Pinpoint the cell where the given text exists, returning its (X, Y) midpoint coordinate. 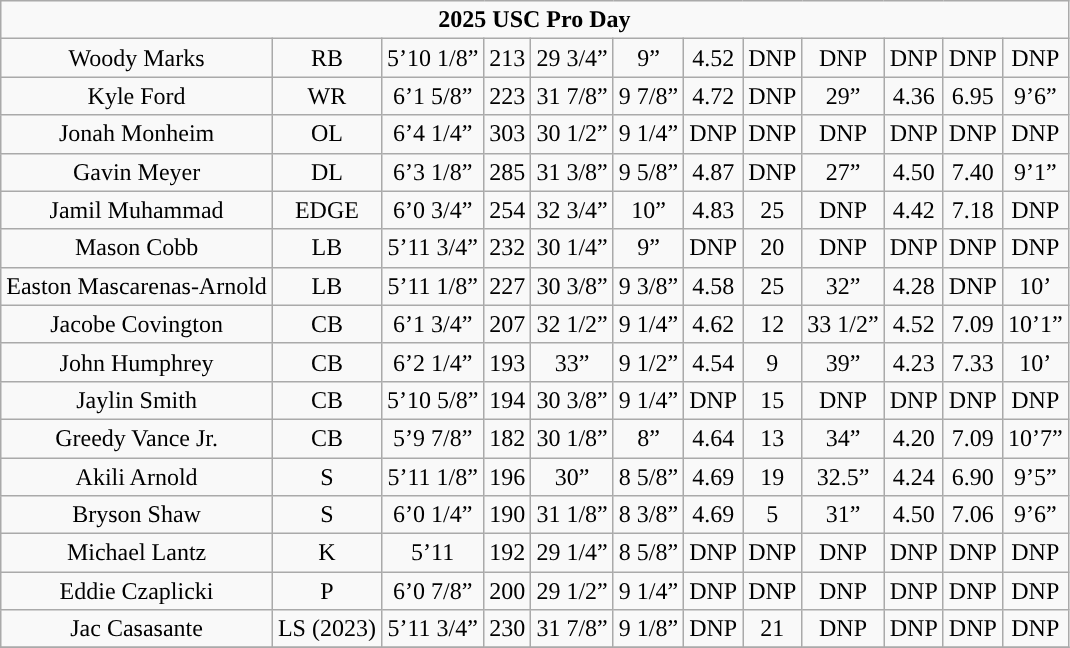
6’2 1/4” (432, 362)
4.24 (914, 477)
9 1/8” (648, 629)
194 (508, 400)
34” (843, 438)
32 3/4” (572, 210)
John Humphrey (137, 362)
Michael Lantz (137, 553)
6’1 3/4” (432, 324)
Kyle Ford (137, 96)
8 3/8” (648, 515)
Bryson Shaw (137, 515)
10’7” (1035, 438)
Mason Cobb (137, 248)
303 (508, 134)
33 1/2” (843, 324)
6’3 1/8” (432, 172)
10’1” (1035, 324)
6’0 3/4” (432, 210)
31” (843, 515)
5’11 (432, 553)
2025 USC Pro Day (534, 20)
Jamil Muhammad (137, 210)
32.5” (843, 477)
213 (508, 58)
Jac Casasante (137, 629)
9 3/8” (648, 286)
31 3/8” (572, 172)
5’9 7/8” (432, 438)
6.95 (972, 96)
9’5” (1035, 477)
Jacobe Covington (137, 324)
20 (772, 248)
32 1/2” (572, 324)
LS (2023) (326, 629)
182 (508, 438)
4.64 (714, 438)
P (326, 591)
Easton Mascarenas-Arnold (137, 286)
39” (843, 362)
Jonah Monheim (137, 134)
10” (648, 210)
285 (508, 172)
200 (508, 591)
4.23 (914, 362)
6’0 1/4” (432, 515)
15 (772, 400)
12 (772, 324)
7.18 (972, 210)
19 (772, 477)
WR (326, 96)
207 (508, 324)
DL (326, 172)
9 1/2” (648, 362)
9 (772, 362)
8” (648, 438)
30 1/2” (572, 134)
K (326, 553)
RB (326, 58)
196 (508, 477)
4.62 (714, 324)
30 1/4” (572, 248)
7.06 (972, 515)
32” (843, 286)
30 1/8” (572, 438)
29 1/4” (572, 553)
4.72 (714, 96)
27” (843, 172)
223 (508, 96)
7.40 (972, 172)
Greedy Vance Jr. (137, 438)
29 3/4” (572, 58)
232 (508, 248)
7.33 (972, 362)
4.83 (714, 210)
EDGE (326, 210)
13 (772, 438)
9’1” (1035, 172)
29 1/2” (572, 591)
254 (508, 210)
4.28 (914, 286)
Gavin Meyer (137, 172)
4.58 (714, 286)
5’10 5/8” (432, 400)
Eddie Czaplicki (137, 591)
4.87 (714, 172)
4.54 (714, 362)
21 (772, 629)
Woody Marks (137, 58)
5’10 1/8” (432, 58)
9 5/8” (648, 172)
Akili Arnold (137, 477)
4.20 (914, 438)
6.90 (972, 477)
30” (572, 477)
6’0 7/8” (432, 591)
29” (843, 96)
192 (508, 553)
4.36 (914, 96)
9 7/8” (648, 96)
6’1 5/8” (432, 96)
31 1/8” (572, 515)
33” (572, 362)
Jaylin Smith (137, 400)
5 (772, 515)
OL (326, 134)
193 (508, 362)
4.42 (914, 210)
190 (508, 515)
6’4 1/4” (432, 134)
230 (508, 629)
227 (508, 286)
